Provide the (X, Y) coordinate of the cell's center where the given text is located.  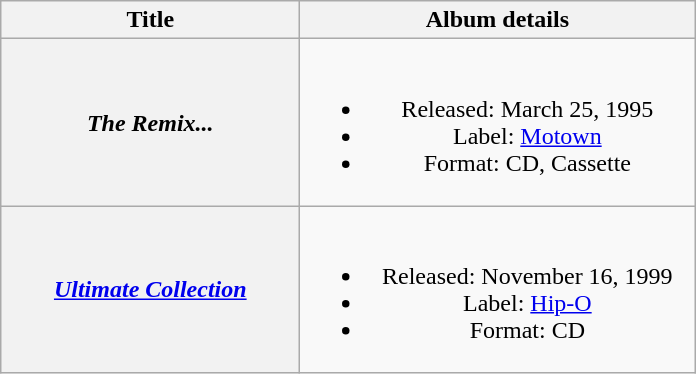
Album details (498, 20)
Released: March 25, 1995Label: MotownFormat: CD, Cassette (498, 122)
Ultimate Collection (150, 290)
The Remix... (150, 122)
Title (150, 20)
Released: November 16, 1999Label: Hip-OFormat: CD (498, 290)
